From the cell containing the given text, extract its center point as [x, y] coordinate. 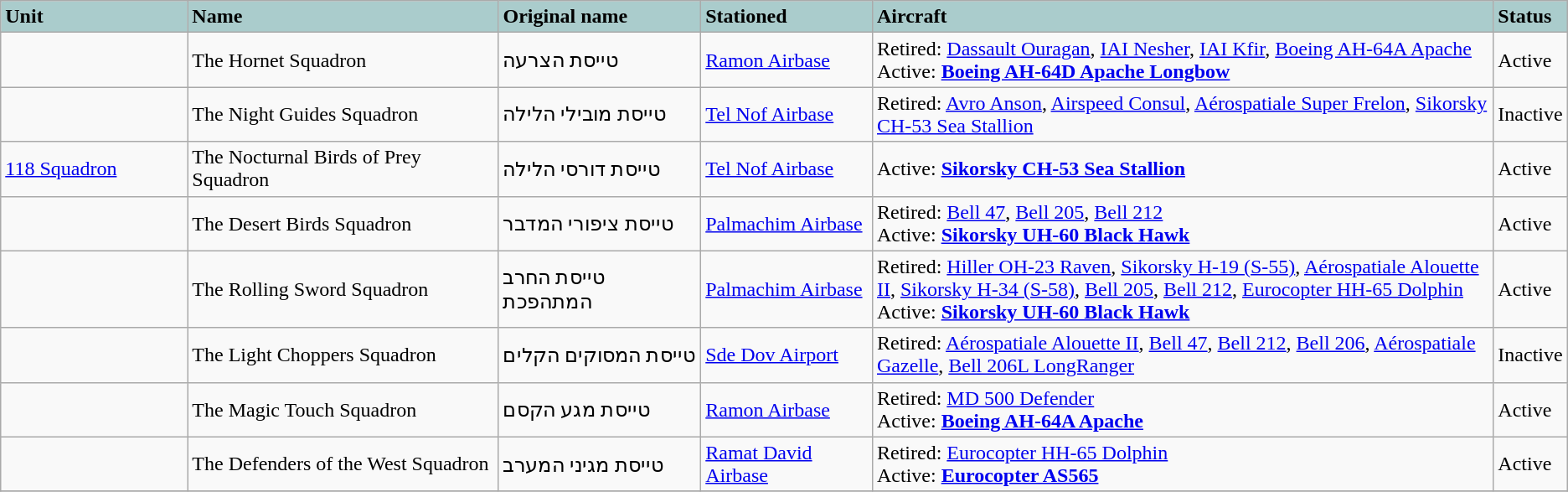
The Rolling Sword Squadron [343, 289]
Original name [600, 17]
The Desert Birds Squadron [343, 223]
טייסת ציפורי המדבר [600, 223]
Retired: Avro Anson, Airspeed Consul, Aérospatiale Super Frelon, Sikorsky CH-53 Sea Stallion [1183, 114]
The Hornet Squadron [343, 60]
טייסת המסוקים הקלים [600, 355]
טייסת הצרעה [600, 60]
Unit [94, 17]
טייסת החרב המתהפכת [600, 289]
118 Squadron [94, 169]
Retired: Dassault Ouragan, IAI Nesher, IAI Kfir, Boeing AH-64A ApacheActive: Boeing AH-64D Apache Longbow [1183, 60]
Ramat David Airbase [787, 464]
The Nocturnal Birds of Prey Squadron [343, 169]
Retired: Aérospatiale Alouette II, Bell 47, Bell 212, Bell 206, Aérospatiale Gazelle, Bell 206L LongRanger [1183, 355]
The Magic Touch Squadron [343, 409]
Name [343, 17]
Retired: Eurocopter HH-65 DolphinActive: Eurocopter AS565 [1183, 464]
Aircraft [1183, 17]
טייסת דורסי הלילה [600, 169]
The Defenders of the West Squadron [343, 464]
Active: Sikorsky CH-53 Sea Stallion [1183, 169]
Status [1530, 17]
The Night Guides Squadron [343, 114]
טייסת מגיני המערב [600, 464]
The Light Choppers Squadron [343, 355]
טייסת מגע הקסם [600, 409]
Stationed [787, 17]
Sde Dov Airport [787, 355]
Retired: Bell 47, Bell 205, Bell 212Active: Sikorsky UH-60 Black Hawk [1183, 223]
Retired: MD 500 DefenderActive: Boeing AH-64A Apache [1183, 409]
טייסת מובילי הלילה [600, 114]
